Locate the cell with the specified text and output its [X, Y] center coordinate. 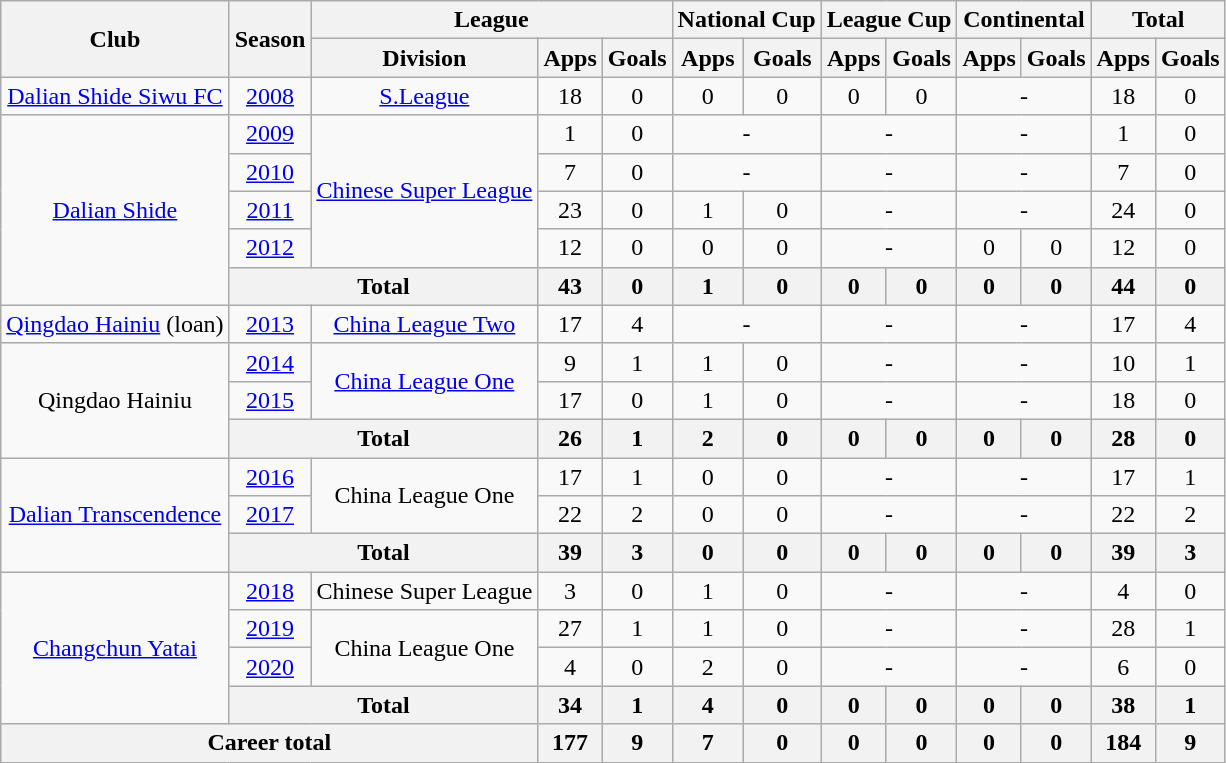
National Cup [746, 20]
10 [1123, 362]
23 [570, 210]
2020 [270, 667]
2014 [270, 362]
27 [570, 629]
Club [115, 39]
184 [1123, 743]
Dalian Shide Siwu FC [115, 96]
League [492, 20]
24 [1123, 210]
Dalian Transcendence [115, 515]
Division [424, 58]
Continental [1024, 20]
2019 [270, 629]
China League Two [424, 324]
38 [1123, 705]
2013 [270, 324]
34 [570, 705]
2009 [270, 134]
2015 [270, 400]
6 [1123, 667]
Qingdao Hainiu (loan) [115, 324]
2018 [270, 591]
43 [570, 286]
2012 [270, 248]
League Cup [889, 20]
44 [1123, 286]
Changchun Yatai [115, 648]
2008 [270, 96]
Season [270, 39]
Career total [270, 743]
Qingdao Hainiu [115, 400]
177 [570, 743]
Dalian Shide [115, 210]
2011 [270, 210]
2010 [270, 172]
26 [570, 438]
2016 [270, 477]
2017 [270, 515]
S.League [424, 96]
